Identify which cell holds the provided text, then report its [x, y] central coordinate. 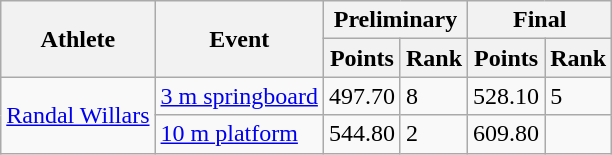
Preliminary [395, 20]
Athlete [78, 39]
609.80 [506, 134]
Event [239, 39]
Randal Willars [78, 115]
5 [578, 96]
497.70 [362, 96]
2 [434, 134]
544.80 [362, 134]
8 [434, 96]
10 m platform [239, 134]
3 m springboard [239, 96]
Final [540, 20]
528.10 [506, 96]
